Determine the (x, y) coordinate at the center of the cell enclosing the given text.  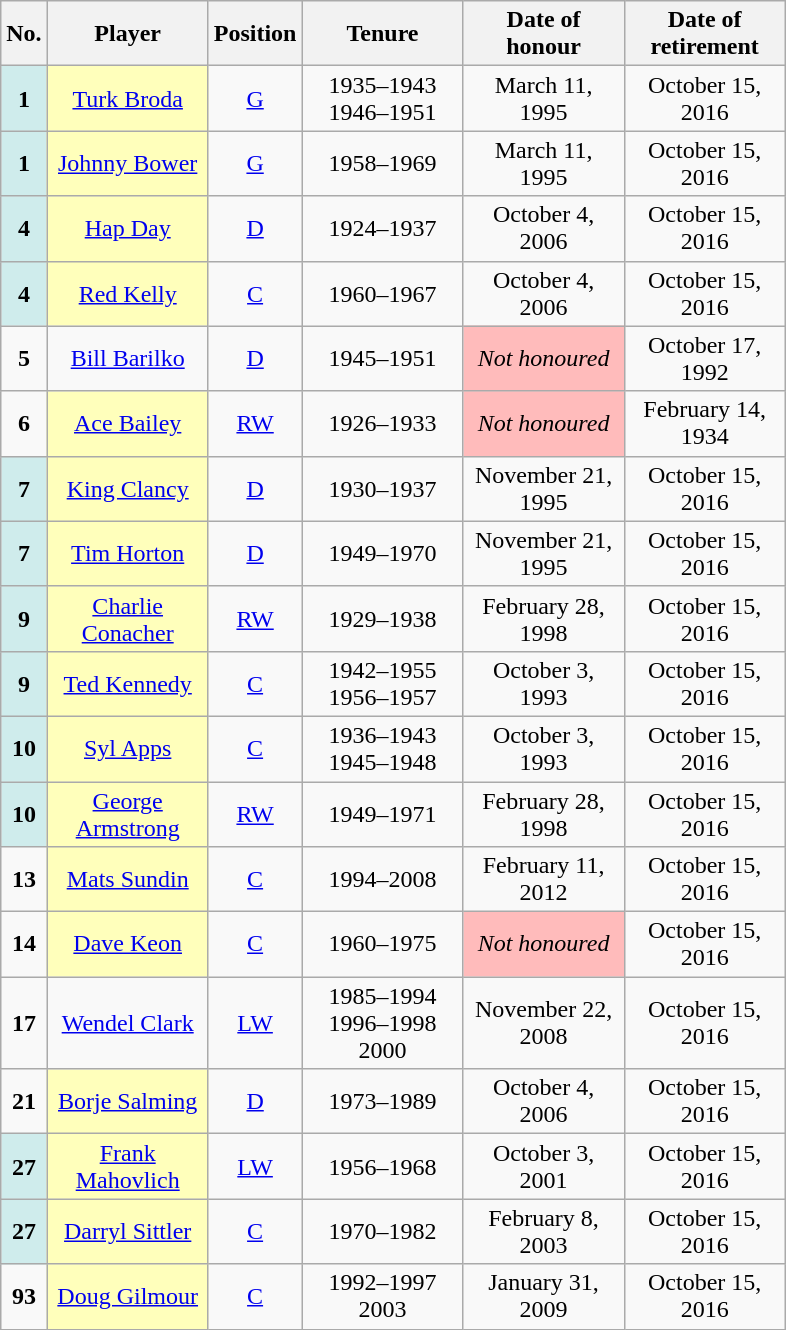
November 22, 2008 (544, 1023)
1960–1967 (382, 294)
1930–1937 (382, 488)
1945–1951 (382, 358)
No. (24, 34)
21 (24, 1102)
6 (24, 424)
1992–19972003 (382, 1296)
Position (255, 34)
Mats Sundin (128, 880)
13 (24, 880)
October 17, 1992 (704, 358)
1924–1937 (382, 228)
Darryl Sittler (128, 1232)
Tim Horton (128, 554)
Ace Bailey (128, 424)
1956–1968 (382, 1166)
14 (24, 944)
Ted Kennedy (128, 684)
1942–19551956–1957 (382, 684)
5 (24, 358)
Charlie Conacher (128, 618)
Date of retirement (704, 34)
Player (128, 34)
1958–1969 (382, 164)
1936–19431945–1948 (382, 748)
King Clancy (128, 488)
1929–1938 (382, 618)
Tenure (382, 34)
Hap Day (128, 228)
George Armstrong (128, 814)
1949–1970 (382, 554)
93 (24, 1296)
Wendel Clark (128, 1023)
1994–2008 (382, 880)
Red Kelly (128, 294)
January 31, 2009 (544, 1296)
October 3, 2001 (544, 1166)
February 11, 2012 (544, 880)
February 14, 1934 (704, 424)
17 (24, 1023)
Dave Keon (128, 944)
1973–1989 (382, 1102)
1935–19431946–1951 (382, 98)
1949–1971 (382, 814)
1960–1975 (382, 944)
Borje Salming (128, 1102)
Turk Broda (128, 98)
Frank Mahovlich (128, 1166)
Syl Apps (128, 748)
Doug Gilmour (128, 1296)
February 8, 2003 (544, 1232)
1926–1933 (382, 424)
Johnny Bower (128, 164)
1985–19941996–19982000 (382, 1023)
Bill Barilko (128, 358)
Date of honour (544, 34)
1970–1982 (382, 1232)
